Locate the cell with the specified text and output its (X, Y) center coordinate. 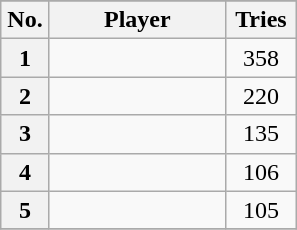
105 (260, 210)
Tries (260, 20)
220 (260, 96)
106 (260, 172)
135 (260, 134)
3 (26, 134)
1 (26, 58)
Player (137, 20)
No. (26, 20)
5 (26, 210)
2 (26, 96)
4 (26, 172)
358 (260, 58)
